Provide the [x, y] coordinate of the cell's center where the given text is located.  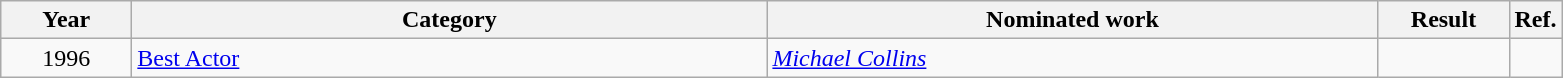
Result [1444, 20]
Year [66, 20]
Best Actor [450, 58]
Michael Collins [1072, 58]
Nominated work [1072, 20]
Ref. [1536, 20]
1996 [66, 58]
Category [450, 20]
